Detect which cell encompasses the target text, then output its (X, Y) center coordinate. 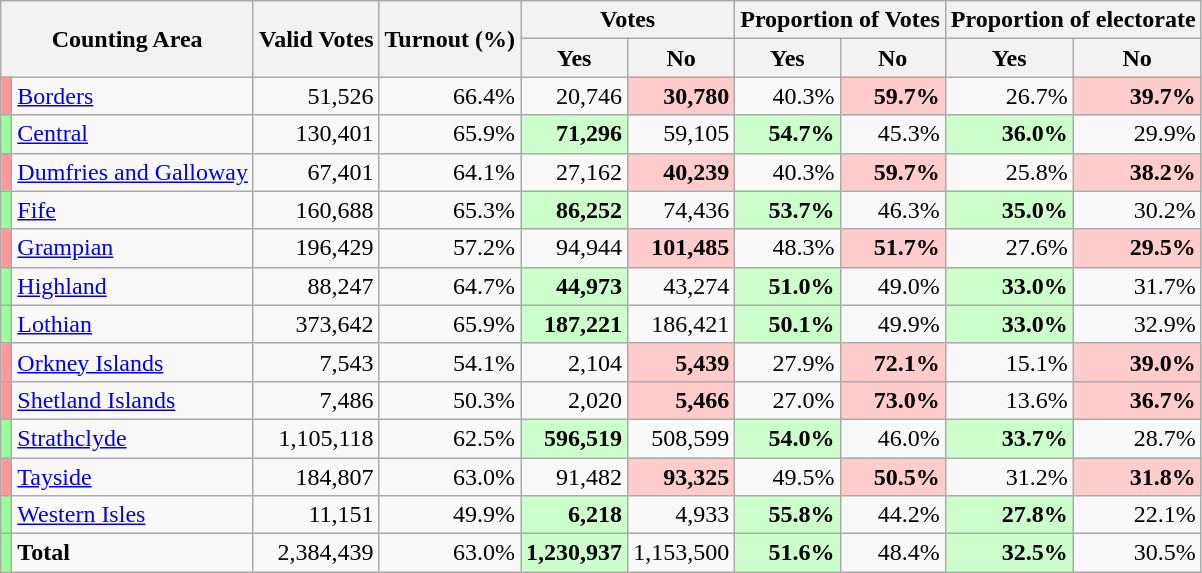
51.6% (788, 553)
Highland (133, 286)
46.3% (892, 210)
27.9% (788, 362)
64.7% (450, 286)
196,429 (316, 248)
29.9% (1137, 134)
57.2% (450, 248)
2,020 (574, 400)
44.2% (892, 515)
Tayside (133, 477)
25.8% (1009, 172)
54.1% (450, 362)
48.3% (788, 248)
187,221 (574, 324)
91,482 (574, 477)
46.0% (892, 438)
88,247 (316, 286)
373,642 (316, 324)
50.5% (892, 477)
55.8% (788, 515)
48.4% (892, 553)
7,486 (316, 400)
20,746 (574, 96)
53.7% (788, 210)
1,153,500 (682, 553)
44,973 (574, 286)
28.7% (1137, 438)
11,151 (316, 515)
30.5% (1137, 553)
Counting Area (128, 39)
71,296 (574, 134)
184,807 (316, 477)
27.0% (788, 400)
Western Isles (133, 515)
30,780 (682, 96)
67,401 (316, 172)
Lothian (133, 324)
26.7% (1009, 96)
Orkney Islands (133, 362)
6,218 (574, 515)
49.5% (788, 477)
Shetland Islands (133, 400)
49.0% (892, 286)
1,105,118 (316, 438)
35.0% (1009, 210)
Central (133, 134)
Grampian (133, 248)
Total (133, 553)
Proportion of electorate (1073, 20)
Strathclyde (133, 438)
5,439 (682, 362)
596,519 (574, 438)
50.1% (788, 324)
2,104 (574, 362)
31.2% (1009, 477)
101,485 (682, 248)
1,230,937 (574, 553)
54.0% (788, 438)
4,933 (682, 515)
51,526 (316, 96)
45.3% (892, 134)
36.7% (1137, 400)
64.1% (450, 172)
27.6% (1009, 248)
74,436 (682, 210)
39.0% (1137, 362)
40,239 (682, 172)
54.7% (788, 134)
Valid Votes (316, 39)
5,466 (682, 400)
59,105 (682, 134)
32.9% (1137, 324)
Proportion of Votes (840, 20)
2,384,439 (316, 553)
86,252 (574, 210)
Votes (628, 20)
27,162 (574, 172)
7,543 (316, 362)
13.6% (1009, 400)
94,944 (574, 248)
160,688 (316, 210)
65.3% (450, 210)
Borders (133, 96)
30.2% (1137, 210)
33.7% (1009, 438)
50.3% (450, 400)
31.8% (1137, 477)
29.5% (1137, 248)
36.0% (1009, 134)
93,325 (682, 477)
38.2% (1137, 172)
66.4% (450, 96)
73.0% (892, 400)
27.8% (1009, 515)
43,274 (682, 286)
186,421 (682, 324)
51.7% (892, 248)
72.1% (892, 362)
Fife (133, 210)
508,599 (682, 438)
22.1% (1137, 515)
Turnout (%) (450, 39)
39.7% (1137, 96)
51.0% (788, 286)
15.1% (1009, 362)
31.7% (1137, 286)
Dumfries and Galloway (133, 172)
32.5% (1009, 553)
130,401 (316, 134)
62.5% (450, 438)
